For the text-containing cell, return its midpoint in [x, y] coordinate format. 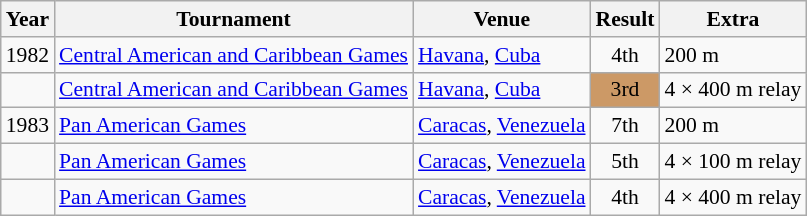
4 × 100 m relay [732, 162]
1983 [28, 126]
1982 [28, 55]
3rd [626, 90]
Year [28, 19]
5th [626, 162]
Venue [502, 19]
7th [626, 126]
Extra [732, 19]
Tournament [234, 19]
Result [626, 19]
